Detect which cell encompasses the target text, then output its (x, y) center coordinate. 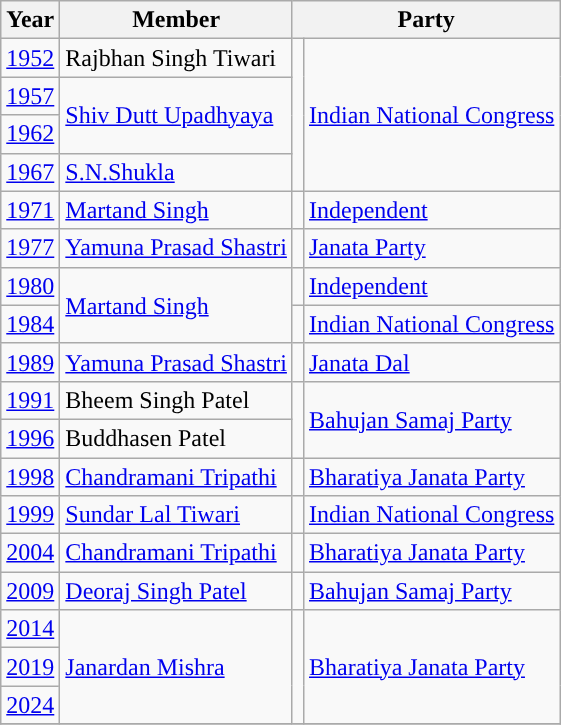
S.N.Shukla (176, 172)
1998 (30, 477)
Bheem Singh Patel (176, 400)
2009 (30, 591)
Shiv Dutt Upadhyaya (176, 115)
1996 (30, 438)
1967 (30, 172)
1971 (30, 210)
1952 (30, 58)
Rajbhan Singh Tiwari (176, 58)
1991 (30, 400)
Party (426, 20)
Year (30, 20)
1962 (30, 134)
1980 (30, 286)
1989 (30, 362)
Buddhasen Patel (176, 438)
Janardan Mishra (176, 667)
2024 (30, 705)
Deoraj Singh Patel (176, 591)
1977 (30, 248)
Member (176, 20)
2014 (30, 629)
1957 (30, 96)
Janata Party (431, 248)
Janata Dal (431, 362)
2019 (30, 667)
2004 (30, 553)
Sundar Lal Tiwari (176, 515)
1984 (30, 324)
1999 (30, 515)
